Locate the cell with the specified text and output its [X, Y] center coordinate. 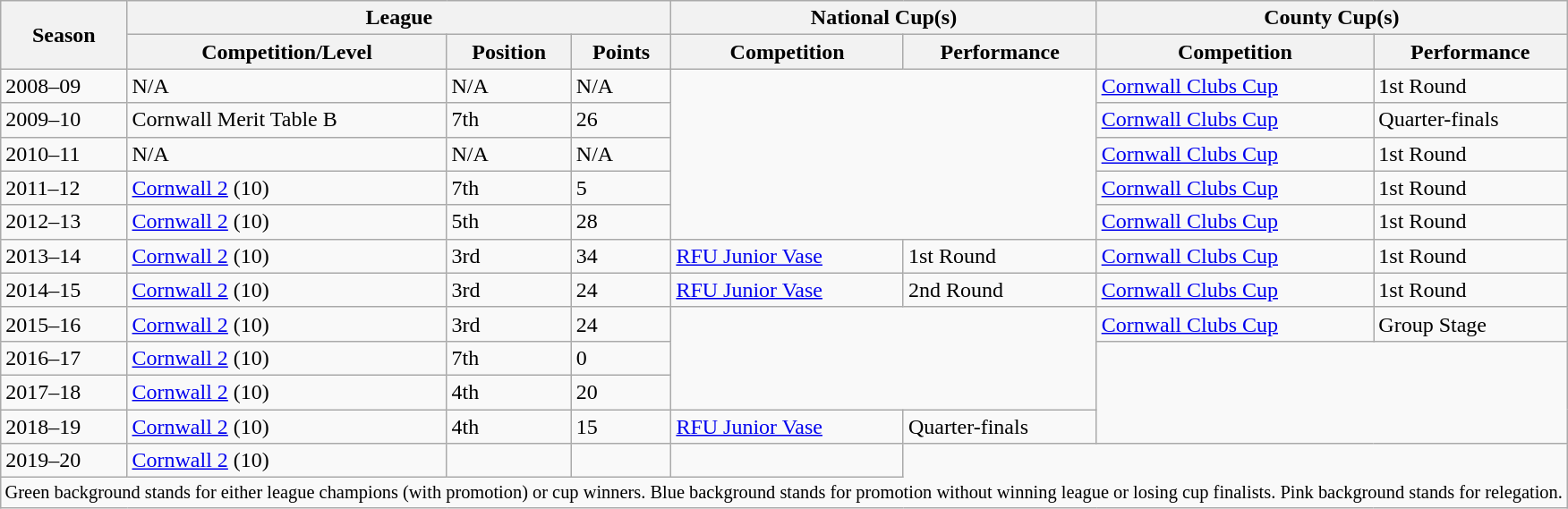
20 [621, 392]
Points [621, 52]
Position [508, 52]
2015–16 [64, 324]
2017–18 [64, 392]
2019–20 [64, 461]
28 [621, 222]
League [399, 18]
5th [508, 222]
2009–10 [64, 120]
National Cup(s) [884, 18]
Competition/Level [286, 52]
Group Stage [1470, 324]
2016–17 [64, 358]
2010–11 [64, 154]
0 [621, 358]
34 [621, 256]
Season [64, 35]
15 [621, 427]
2012–13 [64, 222]
County Cup(s) [1332, 18]
2011–12 [64, 188]
26 [621, 120]
2013–14 [64, 256]
2nd Round [1000, 290]
5 [621, 188]
Cornwall Merit Table B [286, 120]
2014–15 [64, 290]
2008–09 [64, 86]
2018–19 [64, 427]
